Capture the cell that displays the provided text and extract its [X, Y] central coordinate. 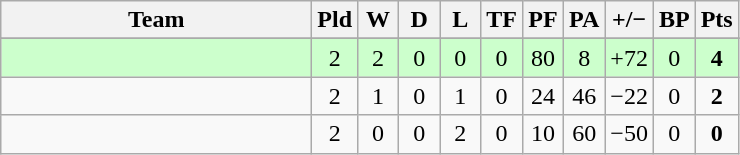
BP [674, 20]
L [460, 20]
80 [542, 58]
+72 [630, 58]
W [378, 20]
Pts [716, 20]
60 [584, 134]
8 [584, 58]
10 [542, 134]
+/− [630, 20]
TF [502, 20]
4 [716, 58]
Team [156, 20]
PF [542, 20]
−22 [630, 96]
−50 [630, 134]
D [420, 20]
PA [584, 20]
24 [542, 96]
46 [584, 96]
Pld [335, 20]
